Find where the given text appears and provide that cell's center as (x, y) coordinate. 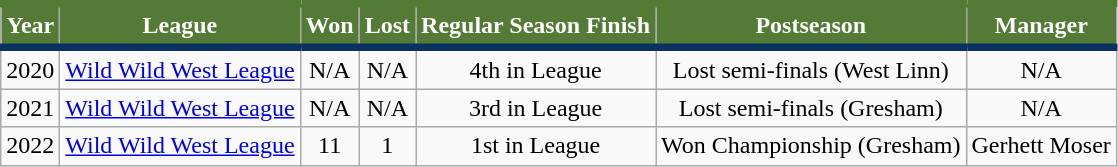
1st in League (536, 146)
Gerhett Moser (1041, 146)
Postseason (811, 26)
League (180, 26)
Won Championship (Gresham) (811, 146)
Lost semi-finals (Gresham) (811, 108)
3rd in League (536, 108)
11 (330, 146)
2021 (30, 108)
2022 (30, 146)
Year (30, 26)
4th in League (536, 68)
Lost (387, 26)
Lost semi-finals (West Linn) (811, 68)
Manager (1041, 26)
2020 (30, 68)
Won (330, 26)
1 (387, 146)
Regular Season Finish (536, 26)
